Provide the (X, Y) coordinate of the cell's center where the given text is located.  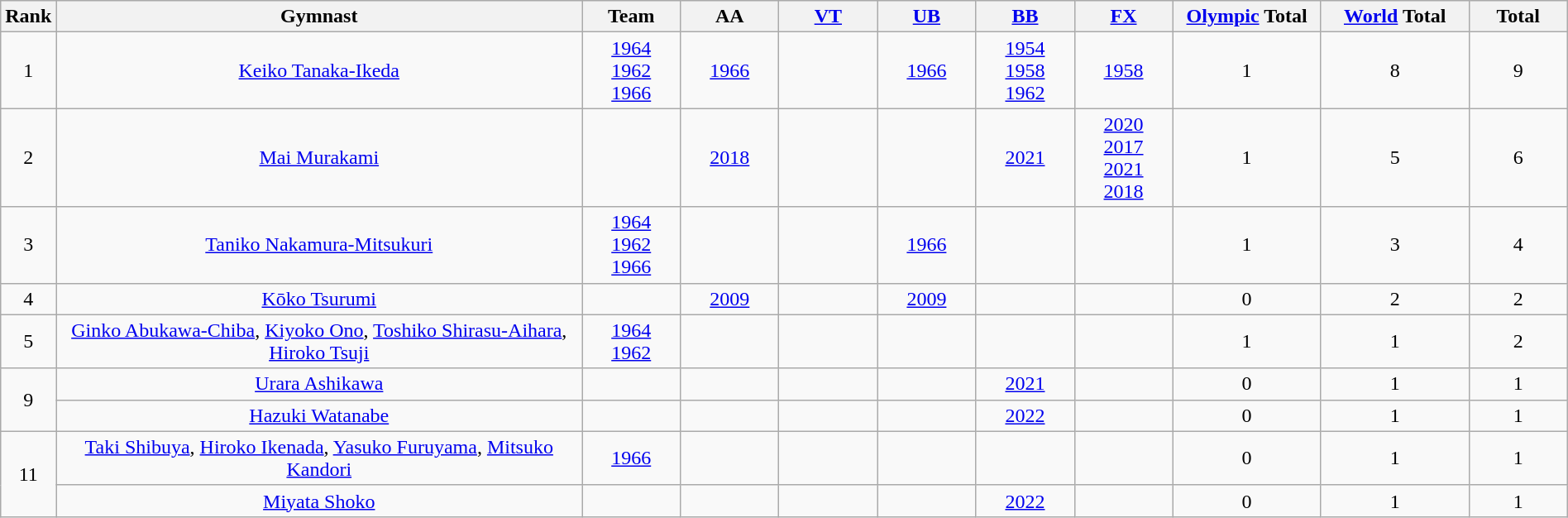
2020 2017 2021 2018 (1123, 157)
Total (1518, 17)
Keiko Tanaka-Ikeda (319, 70)
BB (1025, 17)
World Total (1394, 17)
Taki Shibuya, Hiroko Ikenada, Yasuko Furuyama, Mitsuko Kandori (319, 458)
Rank (28, 17)
Hazuki Watanabe (319, 415)
VT (829, 17)
Mai Murakami (319, 157)
2018 (729, 157)
6 (1518, 157)
UB (926, 17)
Gymnast (319, 17)
FX (1123, 17)
Miyata Shoko (319, 501)
Urara Ashikawa (319, 384)
Olympic Total (1247, 17)
11 (28, 473)
Ginko Abukawa-Chiba, Kiyoko Ono, Toshiko Shirasu-Aihara, Hiroko Tsuji (319, 341)
AA (729, 17)
Team (632, 17)
Taniko Nakamura-Mitsukuri (319, 245)
8 (1394, 70)
1954 1958 1962 (1025, 70)
Kōko Tsurumi (319, 299)
1958 (1123, 70)
1964 1962 (632, 341)
